Find where the given text appears and provide that cell's center as [x, y] coordinate. 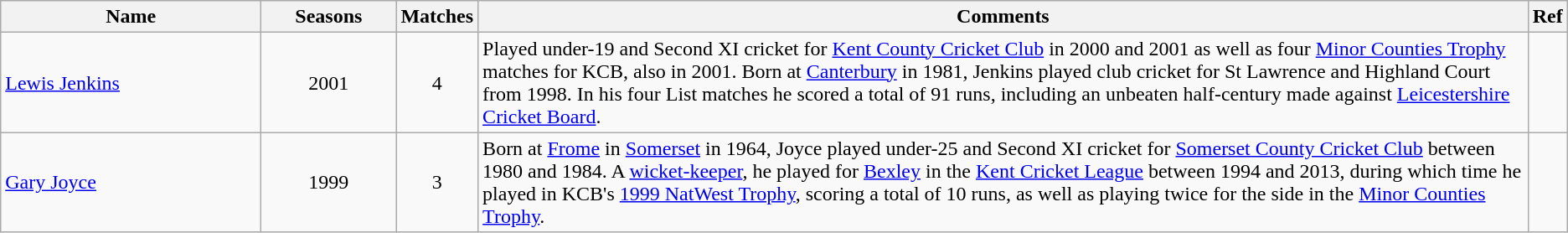
Lewis Jenkins [131, 82]
Ref [1548, 17]
1999 [328, 183]
Name [131, 17]
2001 [328, 82]
4 [437, 82]
Comments [1003, 17]
Seasons [328, 17]
Gary Joyce [131, 183]
3 [437, 183]
Matches [437, 17]
